Return (x, y) of the center of cell containing provided text 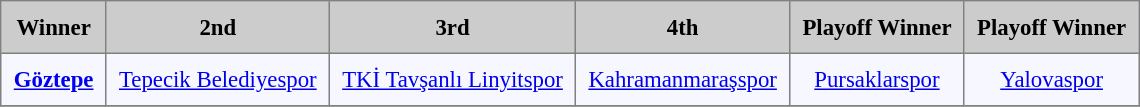
Winner (54, 27)
Kahramanmaraşspor (683, 79)
4th (683, 27)
Göztepe (54, 79)
Yalovaspor (1052, 79)
TKİ Tavşanlı Linyitspor (452, 79)
2nd (218, 27)
Tepecik Belediyespor (218, 79)
Pursaklarspor (878, 79)
3rd (452, 27)
